Identify which cell holds the provided text, then report its (X, Y) central coordinate. 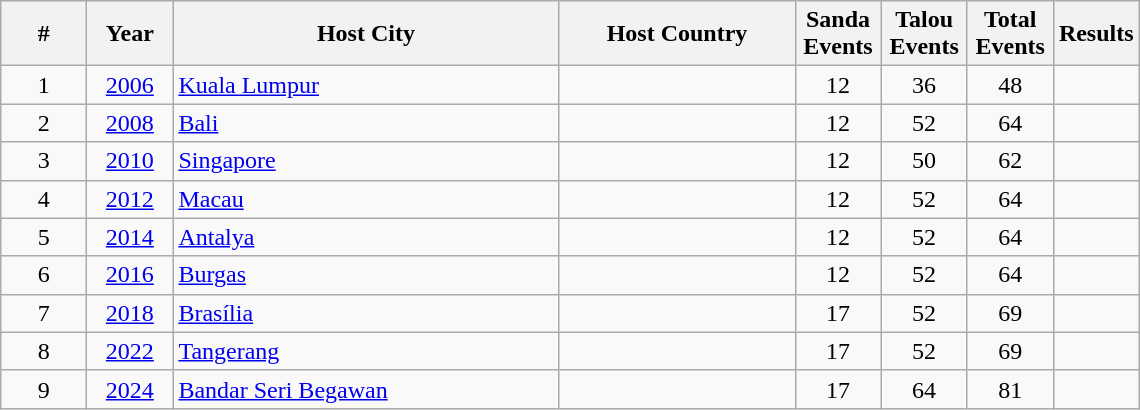
Bandar Seri Begawan (366, 389)
Host City (366, 34)
2 (44, 123)
8 (44, 351)
Singapore (366, 161)
50 (924, 161)
81 (1010, 389)
2024 (130, 389)
Sanda Events (838, 34)
6 (44, 275)
2016 (130, 275)
Host Country (677, 34)
Burgas (366, 275)
Tangerang (366, 351)
2022 (130, 351)
Kuala Lumpur (366, 85)
2006 (130, 85)
2012 (130, 199)
Year (130, 34)
2018 (130, 313)
Antalya (366, 237)
Bali (366, 123)
3 (44, 161)
2010 (130, 161)
62 (1010, 161)
5 (44, 237)
4 (44, 199)
7 (44, 313)
1 (44, 85)
Macau (366, 199)
Total Events (1010, 34)
# (44, 34)
36 (924, 85)
2008 (130, 123)
Talou Events (924, 34)
Brasília (366, 313)
48 (1010, 85)
9 (44, 389)
Results (1096, 34)
2014 (130, 237)
